From the cell containing the given text, extract its center point as (X, Y) coordinate. 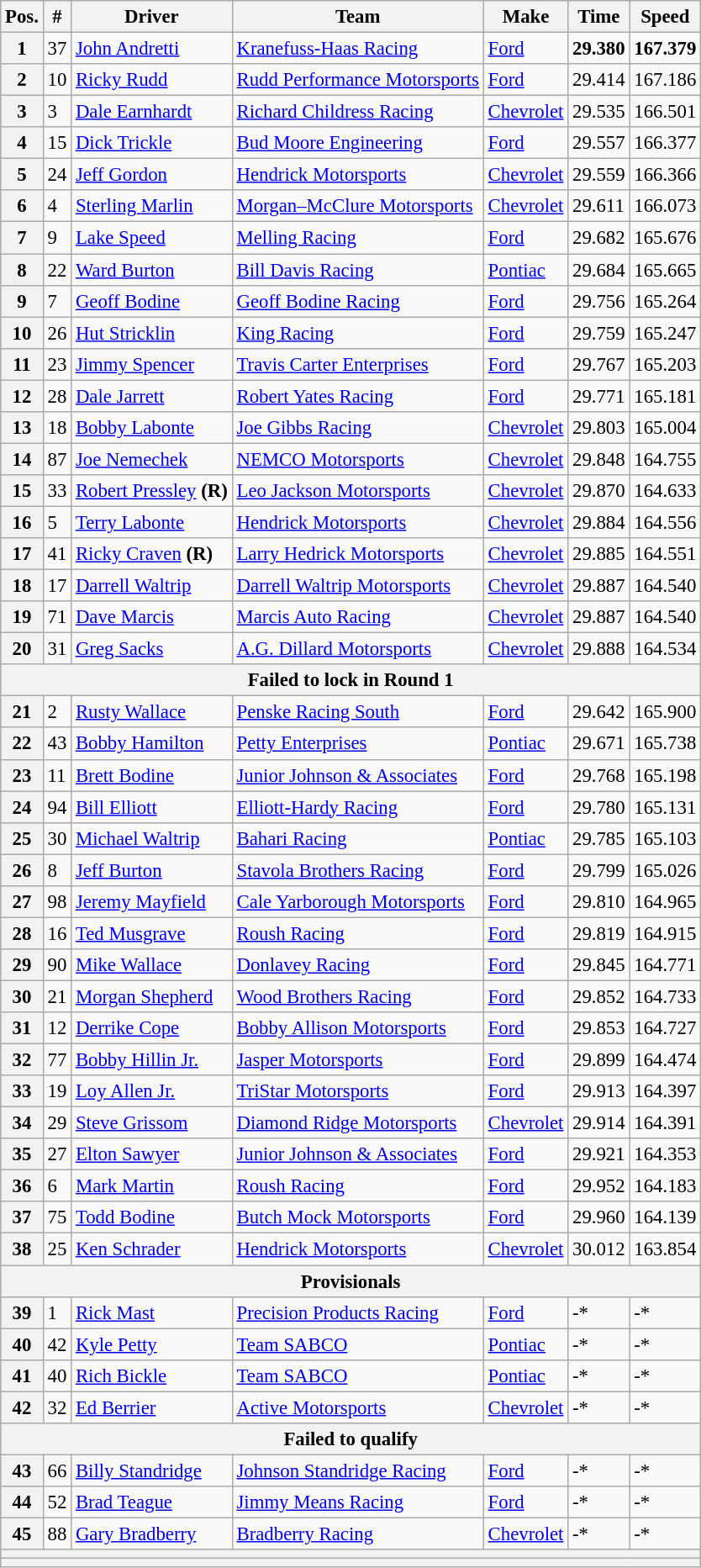
Jeremy Mayfield (152, 902)
A.G. Dillard Motorsports (358, 649)
34 (22, 1123)
Mark Martin (152, 1186)
Bobby Hillin Jr. (152, 1060)
Johnson Standridge Racing (358, 1470)
Greg Sacks (152, 649)
Team (358, 17)
163.854 (666, 1249)
Lake Speed (152, 238)
165.026 (666, 870)
29.559 (598, 175)
167.379 (666, 49)
35 (22, 1154)
29.899 (598, 1060)
29.819 (598, 933)
29.767 (598, 364)
Rusty Wallace (152, 712)
Gary Bradberry (152, 1534)
29.960 (598, 1218)
29.799 (598, 870)
164.633 (666, 491)
Bahari Racing (358, 838)
29.852 (598, 996)
NEMCO Motorsports (358, 459)
Melling Racing (358, 238)
165.900 (666, 712)
165.198 (666, 775)
166.366 (666, 175)
39 (22, 1312)
164.556 (666, 522)
Ed Berrier (152, 1407)
Darrell Waltrip (152, 586)
Morgan–McClure Motorsports (358, 206)
29.759 (598, 333)
98 (57, 902)
52 (57, 1502)
Hut Stricklin (152, 333)
Dale Earnhardt (152, 112)
Ted Musgrave (152, 933)
164.353 (666, 1154)
Dick Trickle (152, 143)
Ken Schrader (152, 1249)
20 (22, 649)
164.965 (666, 902)
Speed (666, 17)
165.738 (666, 744)
Failed to lock in Round 1 (351, 680)
29.913 (598, 1091)
Billy Standridge (152, 1470)
166.377 (666, 143)
45 (22, 1534)
Brett Bodine (152, 775)
Michael Waltrip (152, 838)
Donlavey Racing (358, 965)
29.380 (598, 49)
29.671 (598, 744)
Precision Products Racing (358, 1312)
29.768 (598, 775)
164.727 (666, 1028)
Elton Sawyer (152, 1154)
Bradberry Racing (358, 1534)
Butch Mock Motorsports (358, 1218)
Active Motorsports (358, 1407)
29.780 (598, 807)
Penske Racing South (358, 712)
Driver (152, 17)
164.733 (666, 996)
Pos. (22, 17)
165.665 (666, 270)
Sterling Marlin (152, 206)
Rick Mast (152, 1312)
36 (22, 1186)
29.870 (598, 491)
165.181 (666, 396)
29.848 (598, 459)
Bobby Hamilton (152, 744)
164.771 (666, 965)
TriStar Motorsports (358, 1091)
Leo Jackson Motorsports (358, 491)
Dave Marcis (152, 617)
90 (57, 965)
164.397 (666, 1091)
29.557 (598, 143)
Wood Brothers Racing (358, 996)
Marcis Auto Racing (358, 617)
Joe Nemechek (152, 459)
Derrike Cope (152, 1028)
29.810 (598, 902)
29.611 (598, 206)
13 (22, 428)
Rudd Performance Motorsports (358, 80)
Jimmy Spencer (152, 364)
Make (525, 17)
71 (57, 617)
Geoff Bodine Racing (358, 301)
Robert Pressley (R) (152, 491)
29.684 (598, 270)
29.853 (598, 1028)
29.885 (598, 554)
Mike Wallace (152, 965)
Bud Moore Engineering (358, 143)
164.474 (666, 1060)
Provisionals (351, 1281)
Cale Yarborough Motorsports (358, 902)
Jasper Motorsports (358, 1060)
Loy Allen Jr. (152, 1091)
Geoff Bodine (152, 301)
Morgan Shepherd (152, 996)
30.012 (598, 1249)
King Racing (358, 333)
Stavola Brothers Racing (358, 870)
Ward Burton (152, 270)
164.755 (666, 459)
29.921 (598, 1154)
167.186 (666, 80)
166.501 (666, 112)
Kranefuss-Haas Racing (358, 49)
44 (22, 1502)
164.391 (666, 1123)
Jeff Gordon (152, 175)
Jeff Burton (152, 870)
Time (598, 17)
165.203 (666, 364)
Jimmy Means Racing (358, 1502)
29.682 (598, 238)
77 (57, 1060)
Diamond Ridge Motorsports (358, 1123)
164.183 (666, 1186)
29.414 (598, 80)
John Andretti (152, 49)
29.785 (598, 838)
Steve Grissom (152, 1123)
Travis Carter Enterprises (358, 364)
29.952 (598, 1186)
Rich Bickle (152, 1375)
Darrell Waltrip Motorsports (358, 586)
166.073 (666, 206)
88 (57, 1534)
Bill Elliott (152, 807)
Terry Labonte (152, 522)
Bill Davis Racing (358, 270)
14 (22, 459)
Kyle Petty (152, 1344)
Brad Teague (152, 1502)
# (57, 17)
29.642 (598, 712)
Failed to qualify (351, 1439)
29.803 (598, 428)
164.551 (666, 554)
Petty Enterprises (358, 744)
165.004 (666, 428)
164.139 (666, 1218)
29.756 (598, 301)
165.103 (666, 838)
29.845 (598, 965)
Todd Bodine (152, 1218)
Larry Hedrick Motorsports (358, 554)
Joe Gibbs Racing (358, 428)
94 (57, 807)
165.247 (666, 333)
Ricky Craven (R) (152, 554)
164.534 (666, 649)
Richard Childress Racing (358, 112)
165.676 (666, 238)
29.884 (598, 522)
75 (57, 1218)
29.535 (598, 112)
Elliott-Hardy Racing (358, 807)
38 (22, 1249)
164.915 (666, 933)
29.914 (598, 1123)
Dale Jarrett (152, 396)
Bobby Labonte (152, 428)
165.264 (666, 301)
66 (57, 1470)
Ricky Rudd (152, 80)
165.131 (666, 807)
Bobby Allison Motorsports (358, 1028)
29.888 (598, 649)
29.771 (598, 396)
87 (57, 459)
Robert Yates Racing (358, 396)
